Provide the (x, y) coordinate of the cell's center where the given text is located.  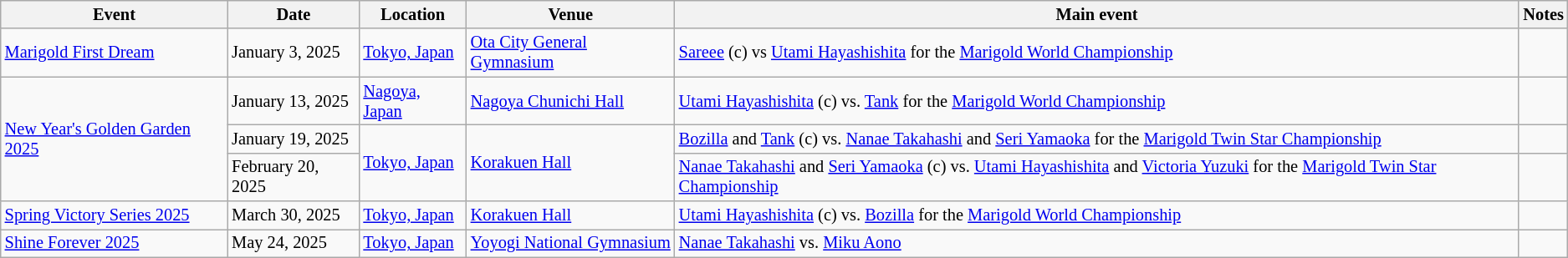
New Year's Golden Garden 2025 (115, 139)
Marigold First Dream (115, 53)
January 3, 2025 (293, 53)
Event (115, 14)
January 13, 2025 (293, 101)
March 30, 2025 (293, 215)
Main event (1097, 14)
Nanae Takahashi vs. Miku Aono (1097, 243)
Nagoya, Japan (412, 101)
January 19, 2025 (293, 139)
Ota City General Gymnasium (570, 53)
May 24, 2025 (293, 243)
Venue (570, 14)
Shine Forever 2025 (115, 243)
Nagoya Chunichi Hall (570, 101)
Nanae Takahashi and Seri Yamaoka (c) vs. Utami Hayashishita and Victoria Yuzuki for the Marigold Twin Star Championship (1097, 177)
Date (293, 14)
Sareee (c) vs Utami Hayashishita for the Marigold World Championship (1097, 53)
February 20, 2025 (293, 177)
Notes (1543, 14)
Spring Victory Series 2025 (115, 215)
Yoyogi National Gymnasium (570, 243)
Bozilla and Tank (c) vs. Nanae Takahashi and Seri Yamaoka for the Marigold Twin Star Championship (1097, 139)
Location (412, 14)
Utami Hayashishita (c) vs. Tank for the Marigold World Championship (1097, 101)
Utami Hayashishita (c) vs. Bozilla for the Marigold World Championship (1097, 215)
